Return [x, y] of the center of cell containing provided text 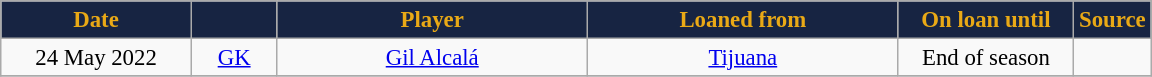
Player [432, 20]
24 May 2022 [96, 58]
Tijuana [744, 58]
Source [1112, 20]
Date [96, 20]
On loan until [986, 20]
GK [234, 58]
Loaned from [744, 20]
Gil Alcalá [432, 58]
End of season [986, 58]
